Scan for the cell matching the given text and deliver its (X, Y) coordinate at center. 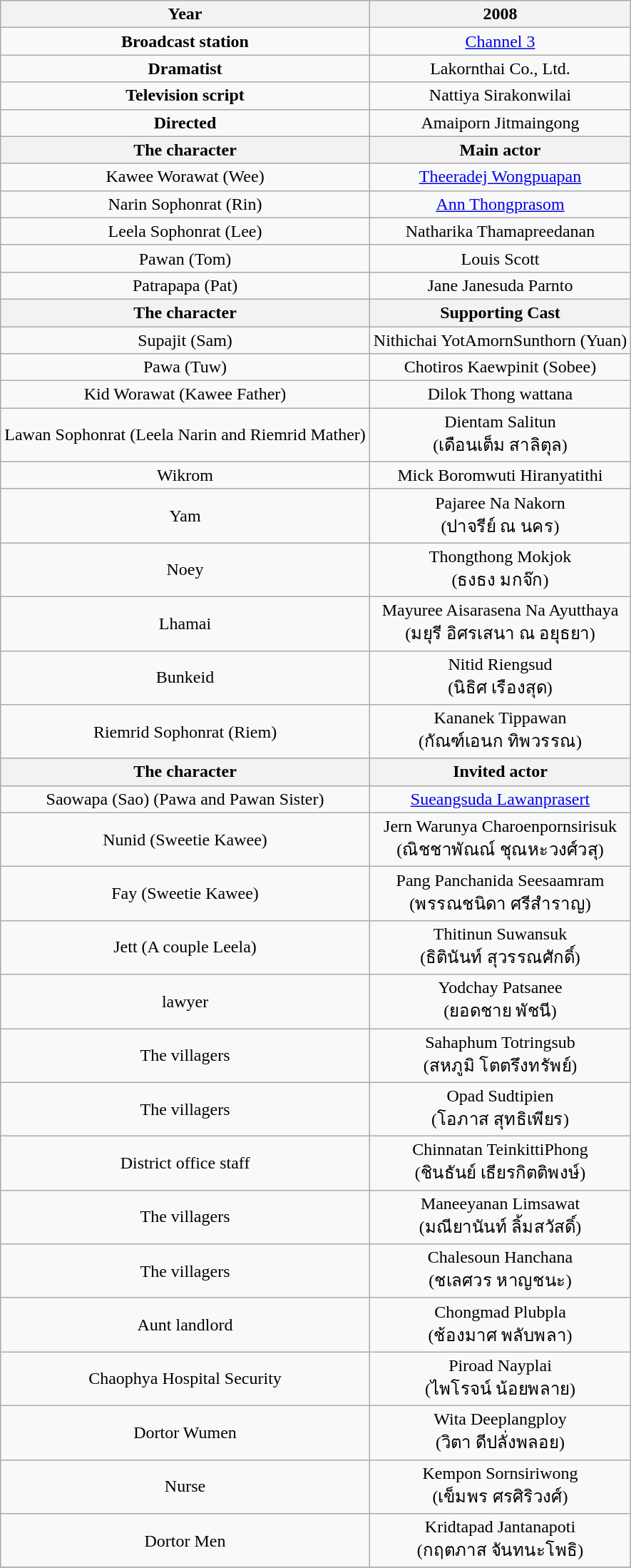
Kridtapad Jantanapoti (กฤตภาส จันทนะโพธิ) (500, 1541)
Louis Scott (500, 258)
lawyer (185, 1002)
Year (185, 14)
Pawan (Tom) (185, 258)
Pawa (Tuw) (185, 367)
Lakornthai Co., Ltd. (500, 68)
Dilok Thong wattana (500, 394)
Channel 3 (500, 41)
Natharika Thamapreedanan (500, 231)
Opad Sudtipien (โอภาส สุทธิเพียร) (500, 1109)
Dortor Men (185, 1541)
Main actor (500, 150)
Kid Worawat (Kawee Father) (185, 394)
Wita Deeplangploy (วิตา ดีปลั่งพลอย) (500, 1432)
Theeradej Wongpuapan (500, 177)
Patrapapa (Pat) (185, 285)
Kempon Sornsiriwong (เข็มพร ศรศิริวงศ์) (500, 1487)
Pajaree Na Nakorn (ปาจรีย์ ณ นคร) (500, 516)
Dortor Wumen (185, 1432)
Leela Sophonrat (Lee) (185, 231)
Kananek Tippawan (กัณฑ์เอนก ทิพวรรณ) (500, 732)
Ann Thongprasom (500, 204)
Jern Warunya Charoenpornsirisuk (ณิชชาพัณณ์ ชุณหะวงศ์วสุ) (500, 840)
Television script (185, 96)
Bunkeid (185, 678)
Thitinun Suwansuk (ธิตินันท์ สุวรรณศักดิ์) (500, 947)
Nunid (Sweetie Kawee) (185, 840)
Kawee Worawat (Wee) (185, 177)
Nattiya Sirakonwilai (500, 96)
Lhamai (185, 623)
Directed (185, 123)
Supajit (Sam) (185, 340)
Sueangsuda Lawanprasert (500, 799)
Mayuree Aisarasena Na Ayutthaya (มยุรี อิศรเสนา ณ อยุธยา) (500, 623)
Nitid Riengsud (นิธิศ เรืองสุด) (500, 678)
Dramatist (185, 68)
Supporting Cast (500, 312)
Nithichai YotAmornSunthorn (Yuan) (500, 340)
Yam (185, 516)
Amaiporn Jitmaingong (500, 123)
Aunt landlord (185, 1325)
Chinnatan TeinkittiPhong (ชินธันย์ เธียรกิตติพงษ์) (500, 1164)
Chaophya Hospital Security (185, 1379)
Fay (Sweetie Kawee) (185, 894)
Maneeyanan Limsawat (มณียานันท์ ลิ้มสวัสดิ์) (500, 1217)
Riemrid Sophonrat (Riem) (185, 732)
Invited actor (500, 772)
Mick Boromwuti Hiranyatithi (500, 475)
Chotiros Kaewpinit (Sobee) (500, 367)
Chongmad Plubpla (ช้องมาศ พลับพลา) (500, 1325)
Thongthong Mokjok (ธงธง มกจ๊ก) (500, 570)
Yodchay Patsanee (ยอดชาย พัชนี) (500, 1002)
Piroad Nayplai (ไพโรจน์ น้อยพลาย) (500, 1379)
Chalesoun Hanchana (ชเลศวร หาญชนะ) (500, 1271)
Noey (185, 570)
Pang Panchanida Seesaamram (พรรณชนิดา ศรีสําราญ) (500, 894)
Dientam Salitun (เดือนเต็ม สาลิตุล) (500, 435)
Nurse (185, 1487)
Broadcast station (185, 41)
Jett (A couple Leela) (185, 947)
2008 (500, 14)
Wikrom (185, 475)
Lawan Sophonrat (Leela Narin and Riemrid Mather) (185, 435)
Narin Sophonrat (Rin) (185, 204)
Jane Janesuda Parnto (500, 285)
Saowapa (Sao) (Pawa and Pawan Sister) (185, 799)
District office staff (185, 1164)
Sahaphum Totringsub (สหภูมิ โตตรึงทรัพย์) (500, 1056)
